Scan for the cell matching the given text and deliver its [X, Y] coordinate at center. 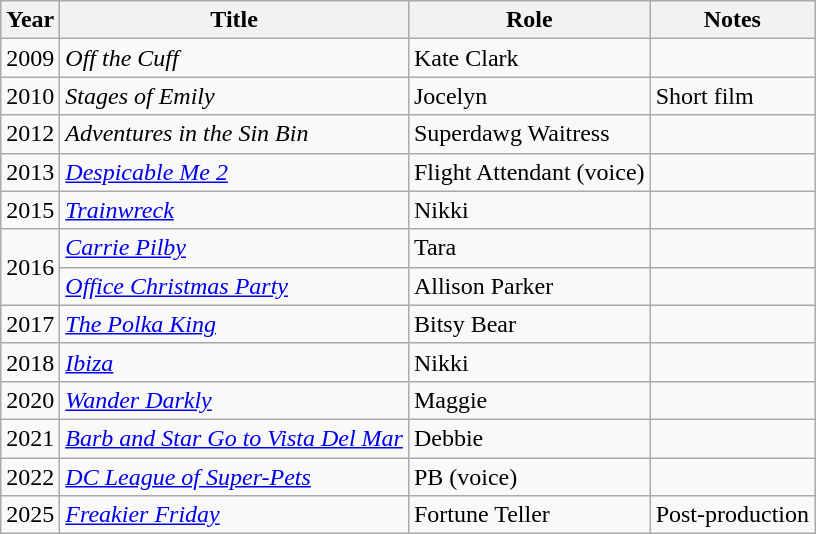
Carrie Pilby [234, 248]
Wander Darkly [234, 400]
DC League of Super-Pets [234, 477]
2012 [30, 134]
Notes [732, 20]
2013 [30, 172]
Despicable Me 2 [234, 172]
Short film [732, 96]
Maggie [529, 400]
Tara [529, 248]
Trainwreck [234, 210]
Fortune Teller [529, 515]
Office Christmas Party [234, 286]
2009 [30, 58]
Year [30, 20]
2021 [30, 438]
2018 [30, 362]
Barb and Star Go to Vista Del Mar [234, 438]
Post-production [732, 515]
Kate Clark [529, 58]
Debbie [529, 438]
Flight Attendant (voice) [529, 172]
Bitsy Bear [529, 324]
Role [529, 20]
2025 [30, 515]
2017 [30, 324]
2015 [30, 210]
2022 [30, 477]
Jocelyn [529, 96]
Adventures in the Sin Bin [234, 134]
2016 [30, 267]
Superdawg Waitress [529, 134]
The Polka King [234, 324]
Off the Cuff [234, 58]
2010 [30, 96]
Freakier Friday [234, 515]
Ibiza [234, 362]
2020 [30, 400]
Title [234, 20]
Stages of Emily [234, 96]
PB (voice) [529, 477]
Allison Parker [529, 286]
